Return the [x, y] coordinate for the center point of the cell that contains the specified text.  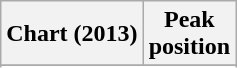
Chart (2013) [72, 34]
Peak position [189, 34]
